Identify which cell holds the provided text, then report its (x, y) central coordinate. 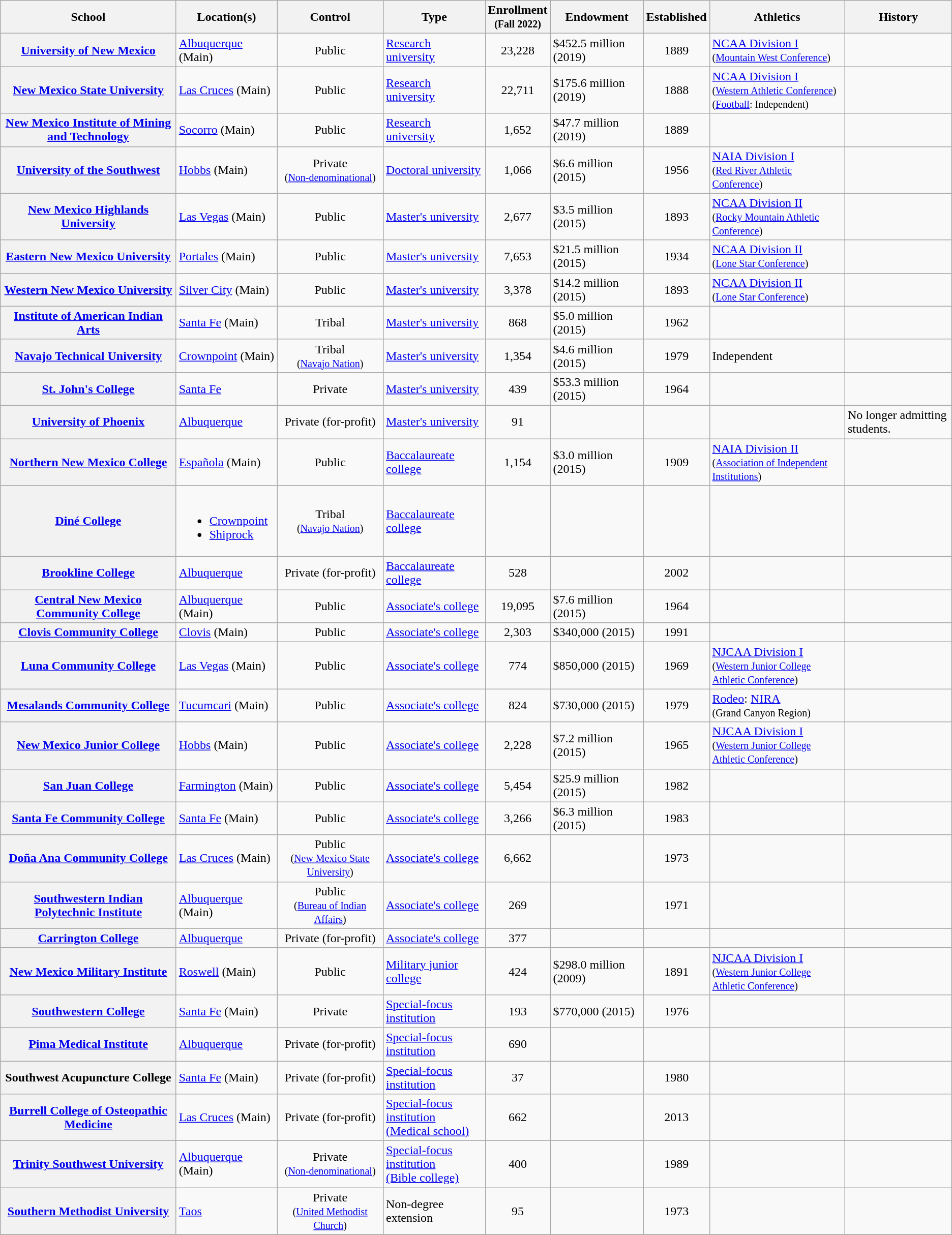
Portales (Main) (227, 256)
Special-focus institution(Medical school) (434, 1118)
Santa Fe (227, 388)
NAIA Division I(Red River Athletic Conference) (777, 170)
Southwestern Indian Polytechnic Institute (88, 905)
University of New Mexico (88, 50)
History (898, 17)
$452.5 million (2019) (597, 50)
Mesalands Community College (88, 706)
Independent (777, 356)
1969 (676, 666)
Enrollment(Fall 2022) (518, 17)
528 (518, 574)
774 (518, 666)
$53.3 million (2015) (597, 388)
1,652 (518, 130)
1983 (676, 819)
37 (518, 1077)
$175.6 million (2019) (597, 90)
San Juan College (88, 785)
New Mexico Institute of Mining and Technology (88, 130)
$5.0 million (2015) (597, 322)
2013 (676, 1118)
Location(s) (227, 17)
Control (331, 17)
New Mexico Highlands University (88, 217)
$298.0 million (2009) (597, 971)
Private(United Methodist Church) (331, 1211)
$25.9 million (2015) (597, 785)
$340,000 (2015) (597, 632)
1888 (676, 90)
Silver City (Main) (227, 290)
No longer admitting students. (898, 422)
269 (518, 905)
Socorro (Main) (227, 130)
868 (518, 322)
Non-degree extension (434, 1211)
22,711 (518, 90)
95 (518, 1211)
690 (518, 1044)
3,266 (518, 819)
$730,000 (2015) (597, 706)
3,378 (518, 290)
Central New Mexico Community College (88, 606)
1991 (676, 632)
1956 (676, 170)
Carrington College (88, 938)
$3.0 million (2015) (597, 462)
824 (518, 706)
$14.2 million (2015) (597, 290)
CrownpointShiprock (227, 521)
Doña Ana Community College (88, 858)
Trinity Southwest University (88, 1164)
Military junior college (434, 971)
Type (434, 17)
6,662 (518, 858)
1,154 (518, 462)
Taos (227, 1211)
91 (518, 422)
Special-focus institution(Bible college) (434, 1164)
2002 (676, 574)
1962 (676, 322)
Northern New Mexico College (88, 462)
Southwest Acupuncture College (88, 1077)
Athletics (777, 17)
New Mexico State University (88, 90)
Clovis (Main) (227, 632)
400 (518, 1164)
Southern Methodist University (88, 1211)
1891 (676, 971)
2,228 (518, 745)
Luna Community College (88, 666)
Rodeo: NIRA(Grand Canyon Region) (777, 706)
Burrell College of Osteopathic Medicine (88, 1118)
Tribal (331, 322)
$850,000 (2015) (597, 666)
1965 (676, 745)
1980 (676, 1077)
School (88, 17)
$6.6 million (2015) (597, 170)
$21.5 million (2015) (597, 256)
Española (Main) (227, 462)
Crownpoint (Main) (227, 356)
$6.3 million (2015) (597, 819)
$770,000 (2015) (597, 1011)
NAIA Division II(Association of Independent Institutions) (777, 462)
1971 (676, 905)
19,095 (518, 606)
23,228 (518, 50)
Eastern New Mexico University (88, 256)
Southwestern College (88, 1011)
St. John's College (88, 388)
NCAA Division II(Rocky Mountain Athletic Conference) (777, 217)
$3.5 million (2015) (597, 217)
NCAA Division I(Western Athletic Conference)(Football: Independent) (777, 90)
7,653 (518, 256)
1934 (676, 256)
1976 (676, 1011)
Established (676, 17)
Clovis Community College (88, 632)
University of Phoenix (88, 422)
Roswell (Main) (227, 971)
Public(Bureau of Indian Affairs) (331, 905)
New Mexico Military Institute (88, 971)
2,303 (518, 632)
439 (518, 388)
1,354 (518, 356)
377 (518, 938)
Endowment (597, 17)
193 (518, 1011)
2,677 (518, 217)
1,066 (518, 170)
New Mexico Junior College (88, 745)
1909 (676, 462)
Doctoral university (434, 170)
University of the Southwest (88, 170)
Tucumcari (Main) (227, 706)
$7.2 million (2015) (597, 745)
Farmington (Main) (227, 785)
Public(New Mexico State University) (331, 858)
Navajo Technical University (88, 356)
NCAA Division I(Mountain West Conference) (777, 50)
5,454 (518, 785)
$4.6 million (2015) (597, 356)
$7.6 million (2015) (597, 606)
Institute of American Indian Arts (88, 322)
1989 (676, 1164)
$47.7 million (2019) (597, 130)
Diné College (88, 521)
424 (518, 971)
Santa Fe Community College (88, 819)
Pima Medical Institute (88, 1044)
Brookline College (88, 574)
662 (518, 1118)
1982 (676, 785)
Western New Mexico University (88, 290)
